Capture the cell that displays the provided text and extract its [X, Y] central coordinate. 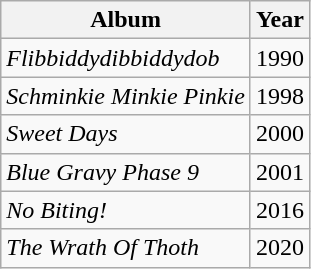
Blue Gravy Phase 9 [126, 172]
The Wrath Of Thoth [126, 248]
1998 [280, 96]
Album [126, 20]
1990 [280, 58]
Flibbiddydibbiddydob [126, 58]
No Biting! [126, 210]
2001 [280, 172]
Year [280, 20]
2000 [280, 134]
2016 [280, 210]
Sweet Days [126, 134]
2020 [280, 248]
Schminkie Minkie Pinkie [126, 96]
